Pinpoint the cell where the given text exists, returning its (x, y) midpoint coordinate. 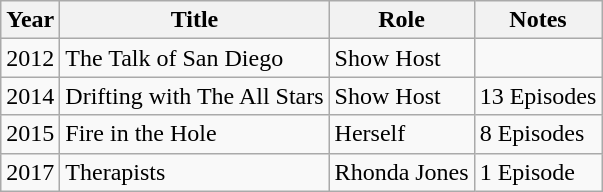
Role (402, 20)
2014 (30, 96)
8 Episodes (538, 134)
The Talk of San Diego (194, 58)
Title (194, 20)
Notes (538, 20)
Therapists (194, 172)
2017 (30, 172)
13 Episodes (538, 96)
Rhonda Jones (402, 172)
Herself (402, 134)
Year (30, 20)
2015 (30, 134)
1 Episode (538, 172)
2012 (30, 58)
Drifting with The All Stars (194, 96)
Fire in the Hole (194, 134)
